Determine the [X, Y] coordinate at the center of the cell enclosing the given text.  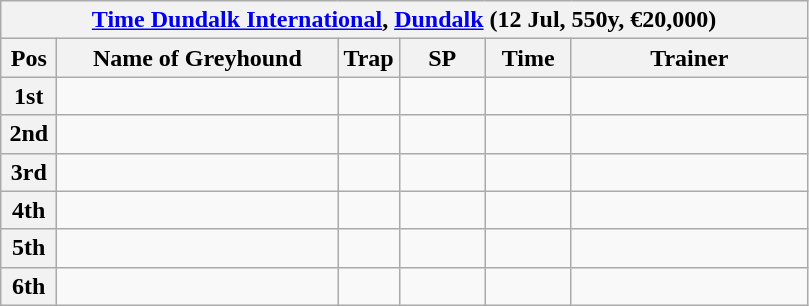
2nd [29, 134]
Trap [368, 58]
Trainer [689, 58]
SP [442, 58]
5th [29, 248]
6th [29, 286]
Time Dundalk International, Dundalk (12 Jul, 550y, €20,000) [404, 20]
4th [29, 210]
1st [29, 96]
Time [528, 58]
Pos [29, 58]
Name of Greyhound [198, 58]
3rd [29, 172]
